Locate the cell with the specified text and output its (X, Y) center coordinate. 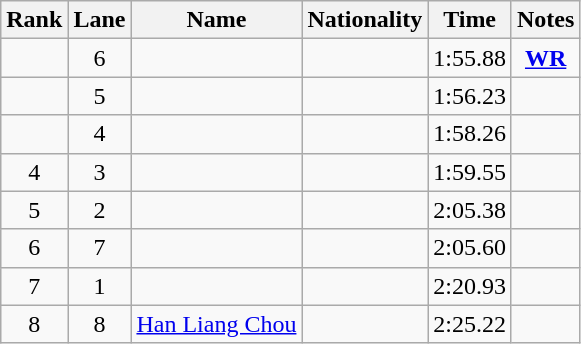
2:05.38 (470, 210)
Name (216, 20)
Lane (100, 20)
Han Liang Chou (216, 324)
2:25.22 (470, 324)
3 (100, 172)
WR (545, 58)
2:20.93 (470, 286)
1 (100, 286)
1:55.88 (470, 58)
1:58.26 (470, 134)
2 (100, 210)
Nationality (365, 20)
1:56.23 (470, 96)
Notes (545, 20)
1:59.55 (470, 172)
Rank (34, 20)
Time (470, 20)
2:05.60 (470, 248)
